Find where the given text appears and provide that cell's center as (x, y) coordinate. 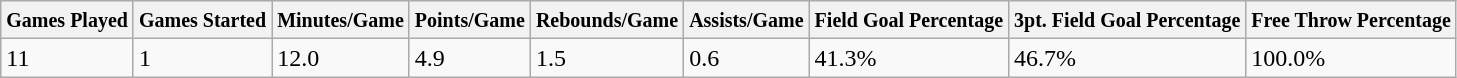
Free Throw Percentage (1352, 20)
Rebounds/Game (606, 20)
0.6 (746, 58)
Games Played (68, 20)
12.0 (341, 58)
Field Goal Percentage (908, 20)
Points/Game (470, 20)
41.3% (908, 58)
Games Started (202, 20)
100.0% (1352, 58)
1.5 (606, 58)
46.7% (1128, 58)
1 (202, 58)
Minutes/Game (341, 20)
3pt. Field Goal Percentage (1128, 20)
4.9 (470, 58)
11 (68, 58)
Assists/Game (746, 20)
